Scan for the cell matching the given text and deliver its (x, y) coordinate at center. 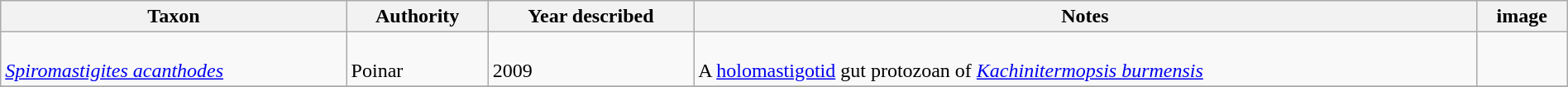
Taxon (174, 17)
2009 (590, 60)
Spiromastigites acanthodes (174, 60)
image (1522, 17)
Notes (1085, 17)
Poinar (417, 60)
Year described (590, 17)
Authority (417, 17)
A holomastigotid gut protozoan of Kachinitermopsis burmensis (1085, 60)
